For the text-containing cell, return its midpoint in (X, Y) coordinate format. 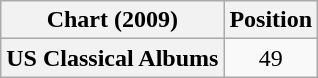
US Classical Albums (112, 58)
Position (271, 20)
49 (271, 58)
Chart (2009) (112, 20)
